Return the [X, Y] coordinate for the center point of the cell that contains the specified text.  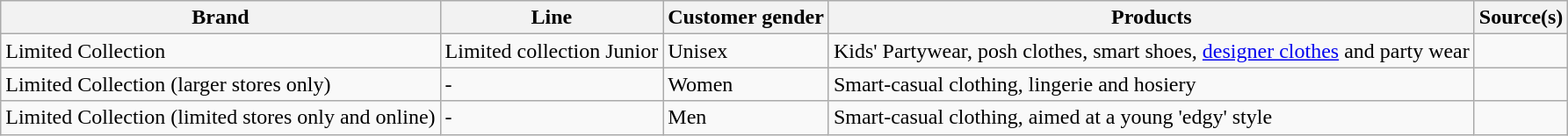
Men [747, 118]
Unisex [747, 51]
Customer gender [747, 18]
Kids' Partywear, posh clothes, smart shoes, designer clothes and party wear [1151, 51]
Limited Collection [220, 51]
Brand [220, 18]
Limited Collection (larger stores only) [220, 84]
Women [747, 84]
Limited Collection (limited stores only and online) [220, 118]
Source(s) [1521, 18]
Smart-casual clothing, lingerie and hosiery [1151, 84]
Limited collection Junior [552, 51]
Products [1151, 18]
Smart-casual clothing, aimed at a young 'edgy' style [1151, 118]
Line [552, 18]
